Locate the cell with the specified text and output its [x, y] center coordinate. 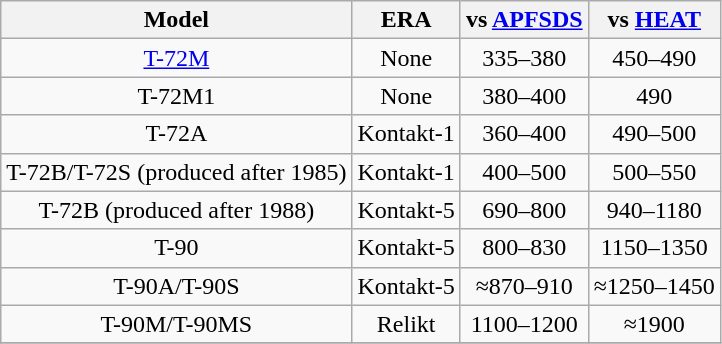
500–550 [654, 172]
490–500 [654, 134]
T-90A/T-90S [176, 286]
T-72B (produced after 1988) [176, 210]
490 [654, 96]
vs APFSDS [524, 20]
T-90M/T-90MS [176, 324]
450–490 [654, 58]
400–500 [524, 172]
≈1900 [654, 324]
Model [176, 20]
800–830 [524, 248]
≈1250–1450 [654, 286]
690–800 [524, 210]
T-72M1 [176, 96]
T-72M [176, 58]
≈870–910 [524, 286]
vs HEAT [654, 20]
380–400 [524, 96]
Relikt [406, 324]
T-90 [176, 248]
335–380 [524, 58]
T-72A [176, 134]
ERA [406, 20]
T-72B/T-72S (produced after 1985) [176, 172]
360–400 [524, 134]
1100–1200 [524, 324]
940–1180 [654, 210]
1150–1350 [654, 248]
